Return [X, Y] of the center of cell containing provided text 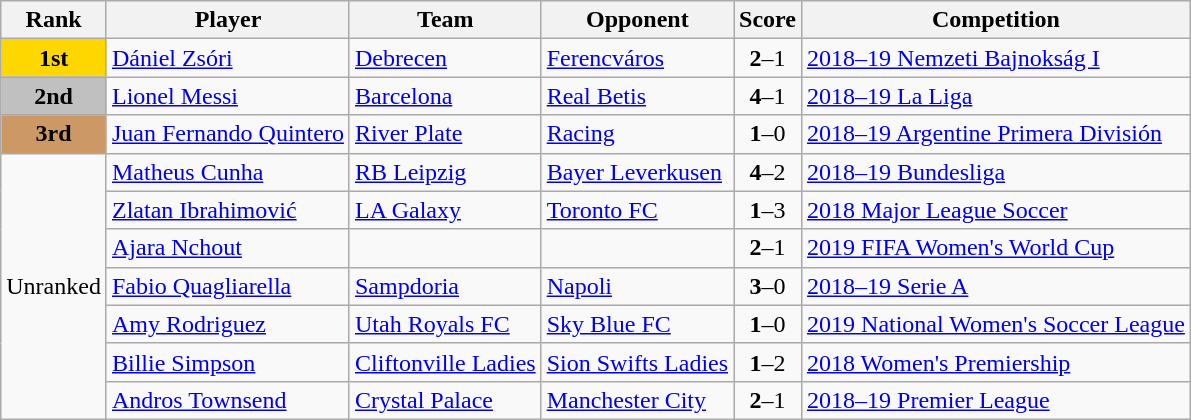
3rd [54, 134]
Player [228, 20]
LA Galaxy [445, 210]
2019 National Women's Soccer League [996, 324]
Competition [996, 20]
2018–19 La Liga [996, 96]
Lionel Messi [228, 96]
Real Betis [637, 96]
2018–19 Bundesliga [996, 172]
Napoli [637, 286]
Team [445, 20]
2018–19 Premier League [996, 400]
2018–19 Argentine Primera División [996, 134]
Bayer Leverkusen [637, 172]
Toronto FC [637, 210]
2018 Major League Soccer [996, 210]
Utah Royals FC [445, 324]
Rank [54, 20]
Barcelona [445, 96]
Andros Townsend [228, 400]
1st [54, 58]
Matheus Cunha [228, 172]
Opponent [637, 20]
River Plate [445, 134]
2nd [54, 96]
1–2 [768, 362]
Racing [637, 134]
Ajara Nchout [228, 248]
Crystal Palace [445, 400]
Ferencváros [637, 58]
Fabio Quagliarella [228, 286]
1–3 [768, 210]
Juan Fernando Quintero [228, 134]
Zlatan Ibrahimović [228, 210]
Sion Swifts Ladies [637, 362]
Score [768, 20]
Billie Simpson [228, 362]
RB Leipzig [445, 172]
Amy Rodriguez [228, 324]
Unranked [54, 286]
Debrecen [445, 58]
2019 FIFA Women's World Cup [996, 248]
Sky Blue FC [637, 324]
Dániel Zsóri [228, 58]
Sampdoria [445, 286]
2018 Women's Premiership [996, 362]
Manchester City [637, 400]
Cliftonville Ladies [445, 362]
3–0 [768, 286]
2018–19 Serie A [996, 286]
2018–19 Nemzeti Bajnokság I [996, 58]
4–1 [768, 96]
4–2 [768, 172]
